For the text-containing cell, return its midpoint in [x, y] coordinate format. 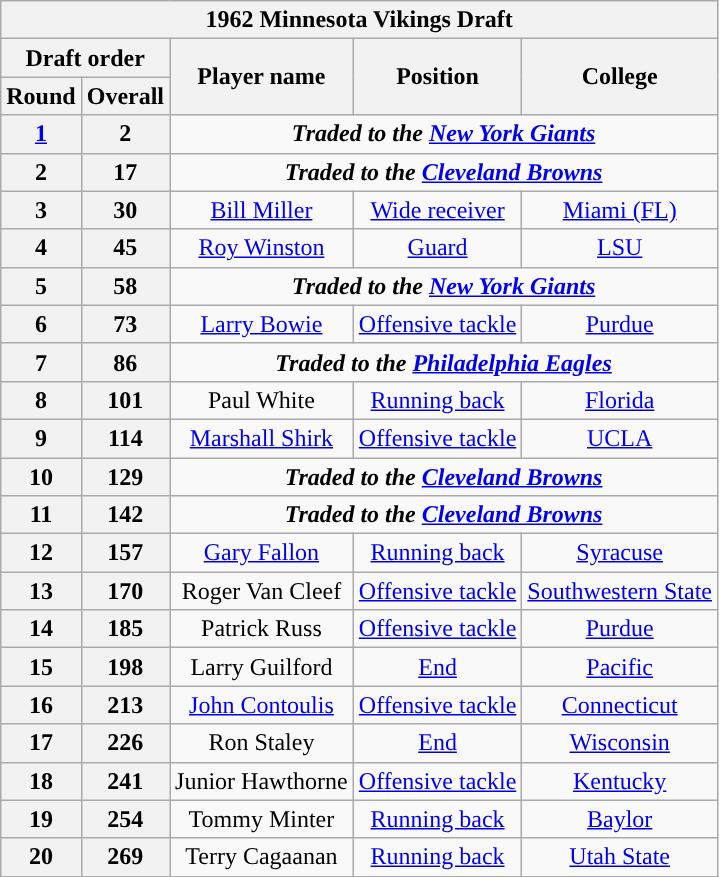
101 [125, 400]
3 [41, 210]
226 [125, 743]
10 [41, 477]
9 [41, 438]
13 [41, 591]
Junior Hawthorne [262, 781]
UCLA [620, 438]
86 [125, 362]
269 [125, 857]
Utah State [620, 857]
30 [125, 210]
157 [125, 553]
114 [125, 438]
11 [41, 515]
254 [125, 819]
College [620, 77]
185 [125, 629]
Southwestern State [620, 591]
Paul White [262, 400]
Larry Bowie [262, 324]
19 [41, 819]
241 [125, 781]
213 [125, 705]
John Contoulis [262, 705]
73 [125, 324]
1 [41, 134]
45 [125, 248]
5 [41, 286]
Wide receiver [438, 210]
14 [41, 629]
Traded to the Philadelphia Eagles [444, 362]
Ron Staley [262, 743]
Round [41, 96]
Overall [125, 96]
Roy Winston [262, 248]
170 [125, 591]
Patrick Russ [262, 629]
6 [41, 324]
198 [125, 667]
18 [41, 781]
16 [41, 705]
142 [125, 515]
Kentucky [620, 781]
Pacific [620, 667]
Syracuse [620, 553]
Terry Cagaanan [262, 857]
7 [41, 362]
8 [41, 400]
Draft order [86, 58]
20 [41, 857]
Player name [262, 77]
Baylor [620, 819]
58 [125, 286]
Wisconsin [620, 743]
LSU [620, 248]
Roger Van Cleef [262, 591]
4 [41, 248]
Gary Fallon [262, 553]
15 [41, 667]
129 [125, 477]
Connecticut [620, 705]
Marshall Shirk [262, 438]
Tommy Minter [262, 819]
Miami (FL) [620, 210]
Larry Guilford [262, 667]
Guard [438, 248]
1962 Minnesota Vikings Draft [360, 20]
Bill Miller [262, 210]
12 [41, 553]
Position [438, 77]
Florida [620, 400]
